Return the (x, y) coordinate for the center point of the cell that contains the specified text.  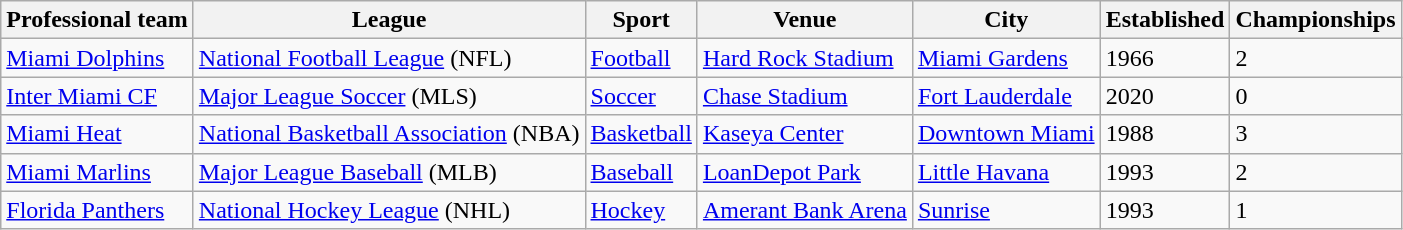
Miami Heat (98, 134)
Chase Stadium (804, 96)
National Basketball Association (NBA) (389, 134)
Major League Soccer (MLS) (389, 96)
Championships (1316, 20)
1966 (1165, 58)
Soccer (641, 96)
Professional team (98, 20)
League (389, 20)
Sunrise (1006, 210)
Amerant Bank Arena (804, 210)
Hockey (641, 210)
Little Havana (1006, 172)
Inter Miami CF (98, 96)
Kaseya Center (804, 134)
Miami Marlins (98, 172)
LoanDepot Park (804, 172)
Miami Dolphins (98, 58)
3 (1316, 134)
Major League Baseball (MLB) (389, 172)
Football (641, 58)
1988 (1165, 134)
City (1006, 20)
Basketball (641, 134)
National Hockey League (NHL) (389, 210)
Fort Lauderdale (1006, 96)
Miami Gardens (1006, 58)
0 (1316, 96)
National Football League (NFL) (389, 58)
Established (1165, 20)
Sport (641, 20)
Venue (804, 20)
Downtown Miami (1006, 134)
Hard Rock Stadium (804, 58)
2020 (1165, 96)
Baseball (641, 172)
1 (1316, 210)
Florida Panthers (98, 210)
